Return the (X, Y) coordinate for the center point of the cell that contains the specified text.  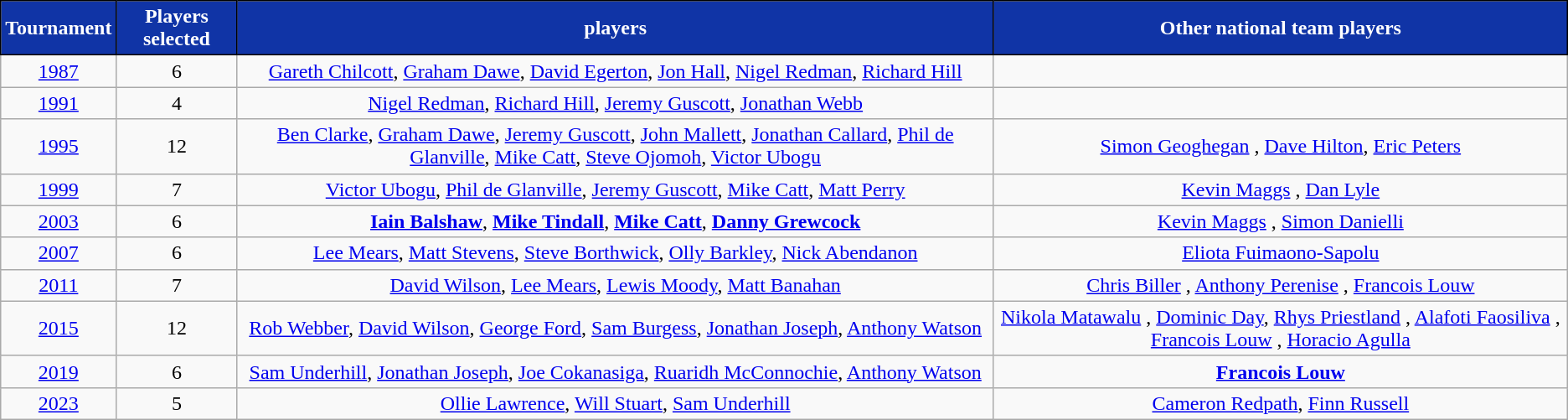
1987 (59, 71)
Lee Mears, Matt Stevens, Steve Borthwick, Olly Barkley, Nick Abendanon (616, 253)
4 (177, 103)
players (616, 29)
Gareth Chilcott, Graham Dawe, David Egerton, Jon Hall, Nigel Redman, Richard Hill (616, 71)
Kevin Maggs , Dan Lyle (1280, 189)
2019 (59, 371)
2003 (59, 221)
Francois Louw (1280, 371)
Players selected (177, 29)
Sam Underhill, Jonathan Joseph, Joe Cokanasiga, Ruaridh McConnochie, Anthony Watson (616, 371)
David Wilson, Lee Mears, Lewis Moody, Matt Banahan (616, 285)
5 (177, 403)
1991 (59, 103)
Nigel Redman, Richard Hill, Jeremy Guscott, Jonathan Webb (616, 103)
Rob Webber, David Wilson, George Ford, Sam Burgess, Jonathan Joseph, Anthony Watson (616, 329)
Ben Clarke, Graham Dawe, Jeremy Guscott, John Mallett, Jonathan Callard, Phil de Glanville, Mike Catt, Steve Ojomoh, Victor Ubogu (616, 146)
Victor Ubogu, Phil de Glanville, Jeremy Guscott, Mike Catt, Matt Perry (616, 189)
Tournament (59, 29)
2007 (59, 253)
2015 (59, 329)
2011 (59, 285)
Nikola Matawalu , Dominic Day, Rhys Priestland , Alafoti Faosiliva , Francois Louw , Horacio Agulla (1280, 329)
1999 (59, 189)
2023 (59, 403)
Simon Geoghegan , Dave Hilton, Eric Peters (1280, 146)
Cameron Redpath, Finn Russell (1280, 403)
Ollie Lawrence, Will Stuart, Sam Underhill (616, 403)
1995 (59, 146)
Iain Balshaw, Mike Tindall, Mike Catt, Danny Grewcock (616, 221)
Chris Biller , Anthony Perenise , Francois Louw (1280, 285)
Other national team players (1280, 29)
Kevin Maggs , Simon Danielli (1280, 221)
Eliota Fuimaono-Sapolu (1280, 253)
